Locate the cell with the specified text and output its [X, Y] center coordinate. 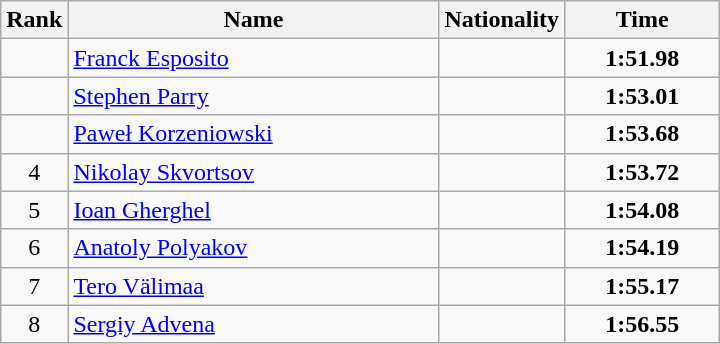
Nikolay Skvortsov [254, 172]
8 [34, 324]
Nationality [502, 20]
5 [34, 210]
Rank [34, 20]
Paweł Korzeniowski [254, 134]
Franck Esposito [254, 58]
1:53.72 [642, 172]
Sergiy Advena [254, 324]
1:54.19 [642, 248]
1:51.98 [642, 58]
7 [34, 286]
1:53.01 [642, 96]
1:56.55 [642, 324]
Time [642, 20]
1:55.17 [642, 286]
1:53.68 [642, 134]
Anatoly Polyakov [254, 248]
Name [254, 20]
1:54.08 [642, 210]
6 [34, 248]
Ioan Gherghel [254, 210]
4 [34, 172]
Tero Välimaa [254, 286]
Stephen Parry [254, 96]
